Capture the cell that displays the provided text and extract its [x, y] central coordinate. 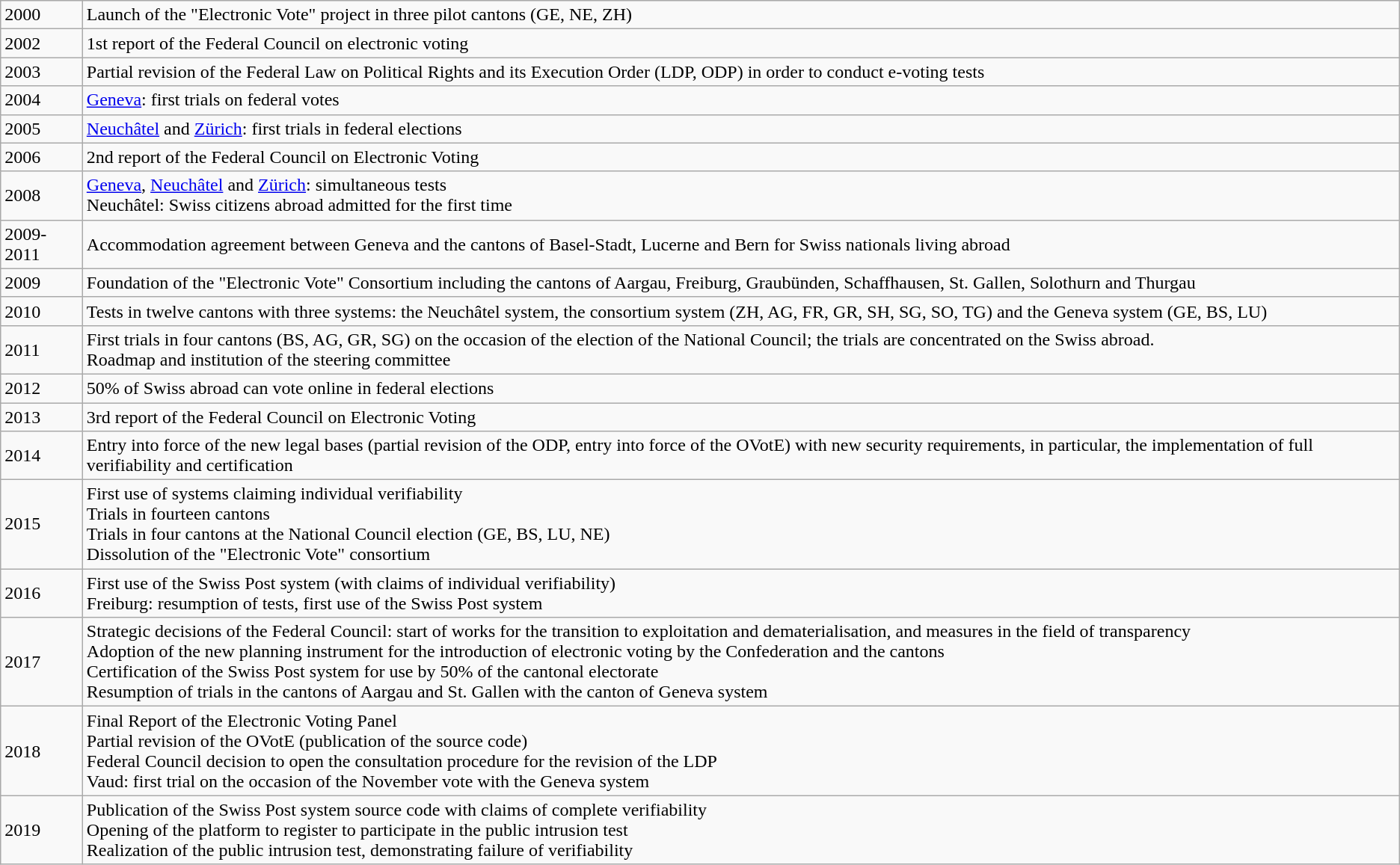
2nd report of the Federal Council on Electronic Voting [740, 157]
Foundation of the "Electronic Vote" Consortium including the cantons of Aargau, Freiburg, Graubünden, Schaffhausen, St. Gallen, Solothurn and Thurgau [740, 283]
Launch of the "Electronic Vote" project in three pilot cantons (GE, NE, ZH) [740, 15]
2013 [42, 416]
1st report of the Federal Council on electronic voting [740, 43]
3rd report of the Federal Council on Electronic Voting [740, 416]
First use of the Swiss Post system (with claims of individual verifiability)Freiburg: resumption of tests, first use of the Swiss Post system [740, 594]
Geneva, Neuchâtel and Zürich: simultaneous testsNeuchâtel: Swiss citizens abroad admitted for the first time [740, 196]
Accommodation agreement between Geneva and the cantons of Basel-Stadt, Lucerne and Bern for Swiss nationals living abroad [740, 244]
2006 [42, 157]
2014 [42, 456]
2009-2011 [42, 244]
2003 [42, 72]
50% of Swiss abroad can vote online in federal elections [740, 388]
2016 [42, 594]
2011 [42, 350]
2019 [42, 830]
2010 [42, 311]
Partial revision of the Federal Law on Political Rights and its Execution Order (LDP, ODP) in order to conduct e-voting tests [740, 72]
Neuchâtel and Zürich: first trials in federal elections [740, 129]
2018 [42, 751]
2008 [42, 196]
2009 [42, 283]
2004 [42, 100]
Geneva: first trials on federal votes [740, 100]
2002 [42, 43]
2017 [42, 662]
2015 [42, 525]
2012 [42, 388]
2000 [42, 15]
2005 [42, 129]
